Return the (x, y) coordinate for the center point of the cell that contains the specified text.  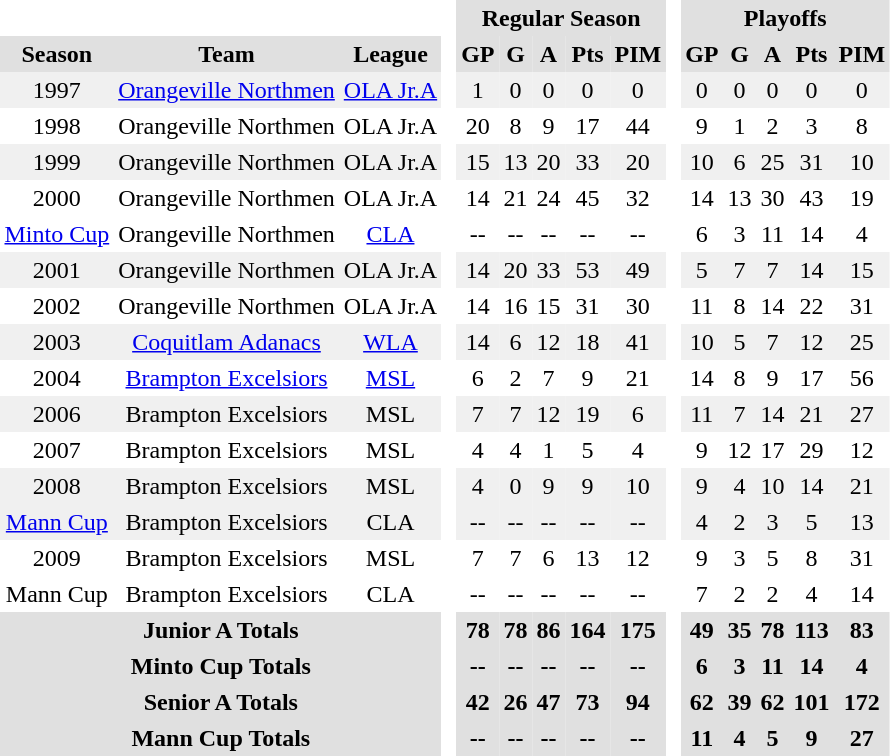
172 (862, 702)
22 (812, 306)
2004 (57, 378)
86 (548, 630)
2009 (57, 558)
Minto Cup Totals (221, 666)
1999 (57, 162)
18 (588, 342)
35 (740, 630)
39 (740, 702)
2002 (57, 306)
1997 (57, 90)
Regular Season (562, 18)
41 (638, 342)
Team (227, 54)
101 (812, 702)
Minto Cup (57, 234)
Senior A Totals (221, 702)
24 (548, 198)
73 (588, 702)
45 (588, 198)
164 (588, 630)
2007 (57, 450)
Season (57, 54)
42 (478, 702)
26 (516, 702)
2003 (57, 342)
113 (812, 630)
32 (638, 198)
Playoffs (786, 18)
44 (638, 126)
1998 (57, 126)
56 (862, 378)
Mann Cup Totals (221, 738)
29 (812, 450)
94 (638, 702)
2000 (57, 198)
175 (638, 630)
83 (862, 630)
League (390, 54)
Coquitlam Adanacs (227, 342)
47 (548, 702)
2008 (57, 486)
43 (812, 198)
WLA (390, 342)
2001 (57, 270)
2006 (57, 414)
53 (588, 270)
16 (516, 306)
Junior A Totals (221, 630)
